Output the [x, y] coordinate of the center of the cell containing the given text.  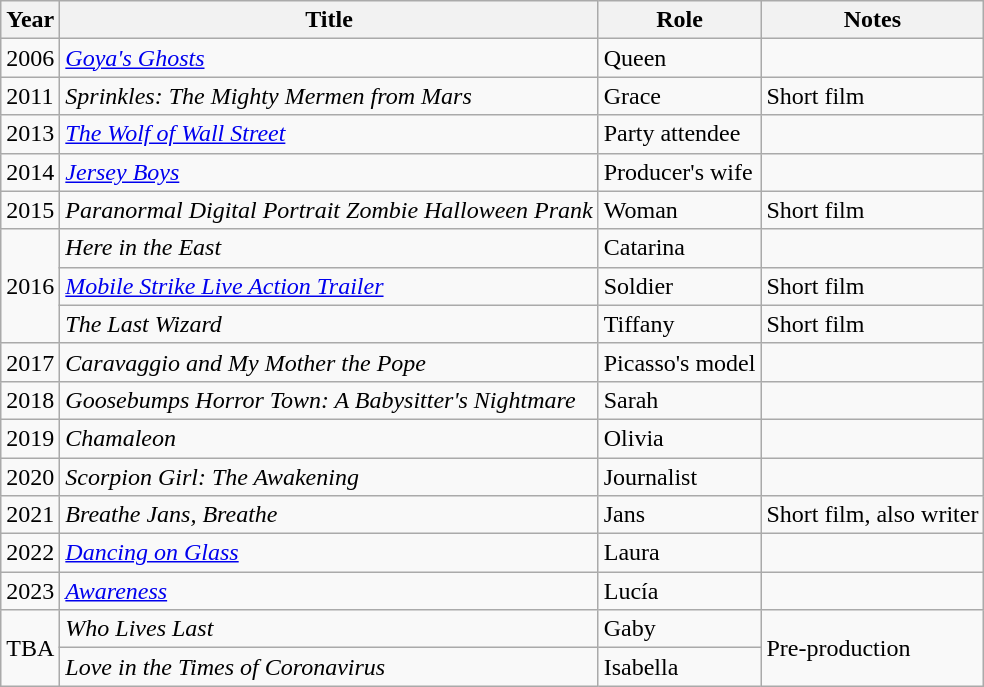
Jersey Boys [329, 172]
Mobile Strike Live Action Trailer [329, 286]
Pre-production [872, 648]
2018 [30, 400]
Picasso's model [680, 362]
Year [30, 20]
2022 [30, 553]
Jans [680, 515]
The Last Wizard [329, 324]
Soldier [680, 286]
Goosebumps Horror Town: A Babysitter's Nightmare [329, 400]
TBA [30, 648]
The Wolf of Wall Street [329, 134]
2019 [30, 438]
Caravaggio and My Mother the Pope [329, 362]
Grace [680, 96]
Producer's wife [680, 172]
Isabella [680, 667]
Short film, also writer [872, 515]
Scorpion Girl: The Awakening [329, 477]
Party attendee [680, 134]
Goya's Ghosts [329, 58]
Here in the East [329, 248]
2011 [30, 96]
Notes [872, 20]
Role [680, 20]
2006 [30, 58]
2021 [30, 515]
Journalist [680, 477]
Gaby [680, 629]
Title [329, 20]
2016 [30, 286]
Breathe Jans, Breathe [329, 515]
Sarah [680, 400]
2014 [30, 172]
Lucía [680, 591]
Woman [680, 210]
2023 [30, 591]
Dancing on Glass [329, 553]
Love in the Times of Coronavirus [329, 667]
Tiffany [680, 324]
Queen [680, 58]
Laura [680, 553]
2017 [30, 362]
2015 [30, 210]
2013 [30, 134]
Chamaleon [329, 438]
2020 [30, 477]
Awareness [329, 591]
Olivia [680, 438]
Paranormal Digital Portrait Zombie Halloween Prank [329, 210]
Who Lives Last [329, 629]
Sprinkles: The Mighty Mermen from Mars [329, 96]
Catarina [680, 248]
